For the text-containing cell, return its midpoint in [x, y] coordinate format. 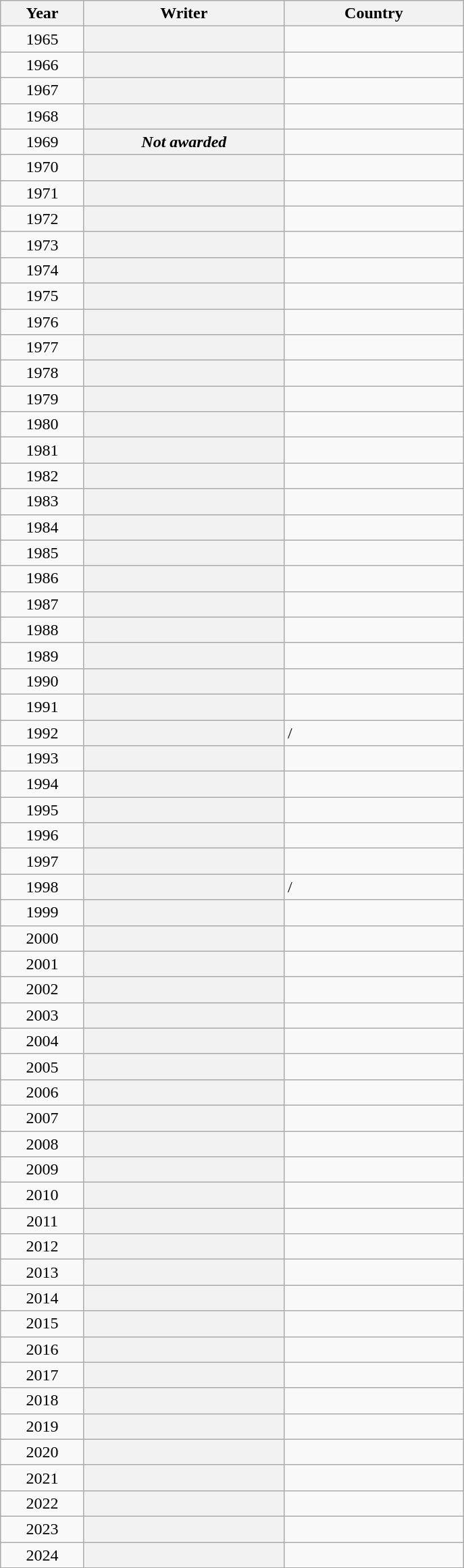
1994 [43, 784]
2011 [43, 1221]
1978 [43, 373]
1992 [43, 732]
2024 [43, 1555]
Writer [184, 13]
1973 [43, 244]
1996 [43, 836]
1974 [43, 270]
2007 [43, 1118]
1969 [43, 142]
Not awarded [184, 142]
1986 [43, 578]
2020 [43, 1452]
2001 [43, 964]
2017 [43, 1375]
1998 [43, 887]
2013 [43, 1272]
2016 [43, 1349]
1975 [43, 296]
1968 [43, 116]
1982 [43, 476]
2006 [43, 1092]
1993 [43, 759]
2023 [43, 1529]
2004 [43, 1041]
1979 [43, 399]
1989 [43, 655]
1997 [43, 861]
Year [43, 13]
1970 [43, 167]
1966 [43, 65]
2018 [43, 1401]
Country [373, 13]
1972 [43, 219]
1987 [43, 604]
1991 [43, 707]
2019 [43, 1426]
2009 [43, 1170]
2021 [43, 1478]
2014 [43, 1298]
1990 [43, 681]
1985 [43, 553]
2010 [43, 1195]
1988 [43, 630]
2022 [43, 1503]
1965 [43, 39]
2002 [43, 990]
1977 [43, 348]
1976 [43, 322]
1999 [43, 913]
1995 [43, 810]
1983 [43, 502]
2015 [43, 1324]
1981 [43, 450]
1980 [43, 425]
2012 [43, 1247]
1971 [43, 193]
2000 [43, 938]
2003 [43, 1015]
1967 [43, 90]
2005 [43, 1066]
2008 [43, 1144]
1984 [43, 527]
